Capture the cell that displays the provided text and extract its (X, Y) central coordinate. 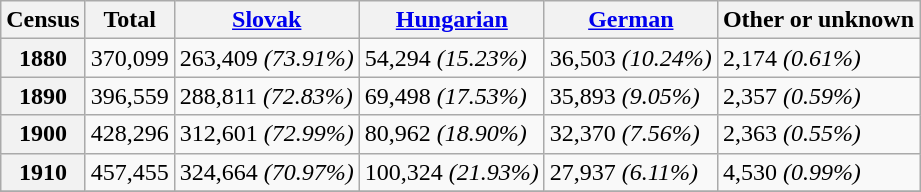
80,962 (18.90%) (452, 134)
Total (130, 20)
2,174 (0.61%) (818, 58)
Other or unknown (818, 20)
4,530 (0.99%) (818, 172)
324,664 (70.97%) (266, 172)
1910 (43, 172)
457,455 (130, 172)
2,357 (0.59%) (818, 96)
27,937 (6.11%) (630, 172)
Slovak (266, 20)
1880 (43, 58)
396,559 (130, 96)
370,099 (130, 58)
288,811 (72.83%) (266, 96)
35,893 (9.05%) (630, 96)
36,503 (10.24%) (630, 58)
32,370 (7.56%) (630, 134)
312,601 (72.99%) (266, 134)
69,498 (17.53%) (452, 96)
1890 (43, 96)
263,409 (73.91%) (266, 58)
100,324 (21.93%) (452, 172)
428,296 (130, 134)
2,363 (0.55%) (818, 134)
German (630, 20)
54,294 (15.23%) (452, 58)
Hungarian (452, 20)
1900 (43, 134)
Census (43, 20)
